Identify which cell holds the provided text, then report its [X, Y] central coordinate. 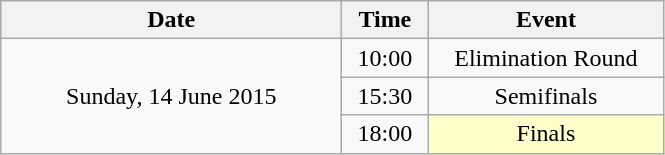
Date [172, 20]
Event [546, 20]
Elimination Round [546, 58]
Finals [546, 134]
18:00 [385, 134]
Time [385, 20]
15:30 [385, 96]
10:00 [385, 58]
Semifinals [546, 96]
Sunday, 14 June 2015 [172, 96]
